Return (X, Y) of the center of cell containing provided text 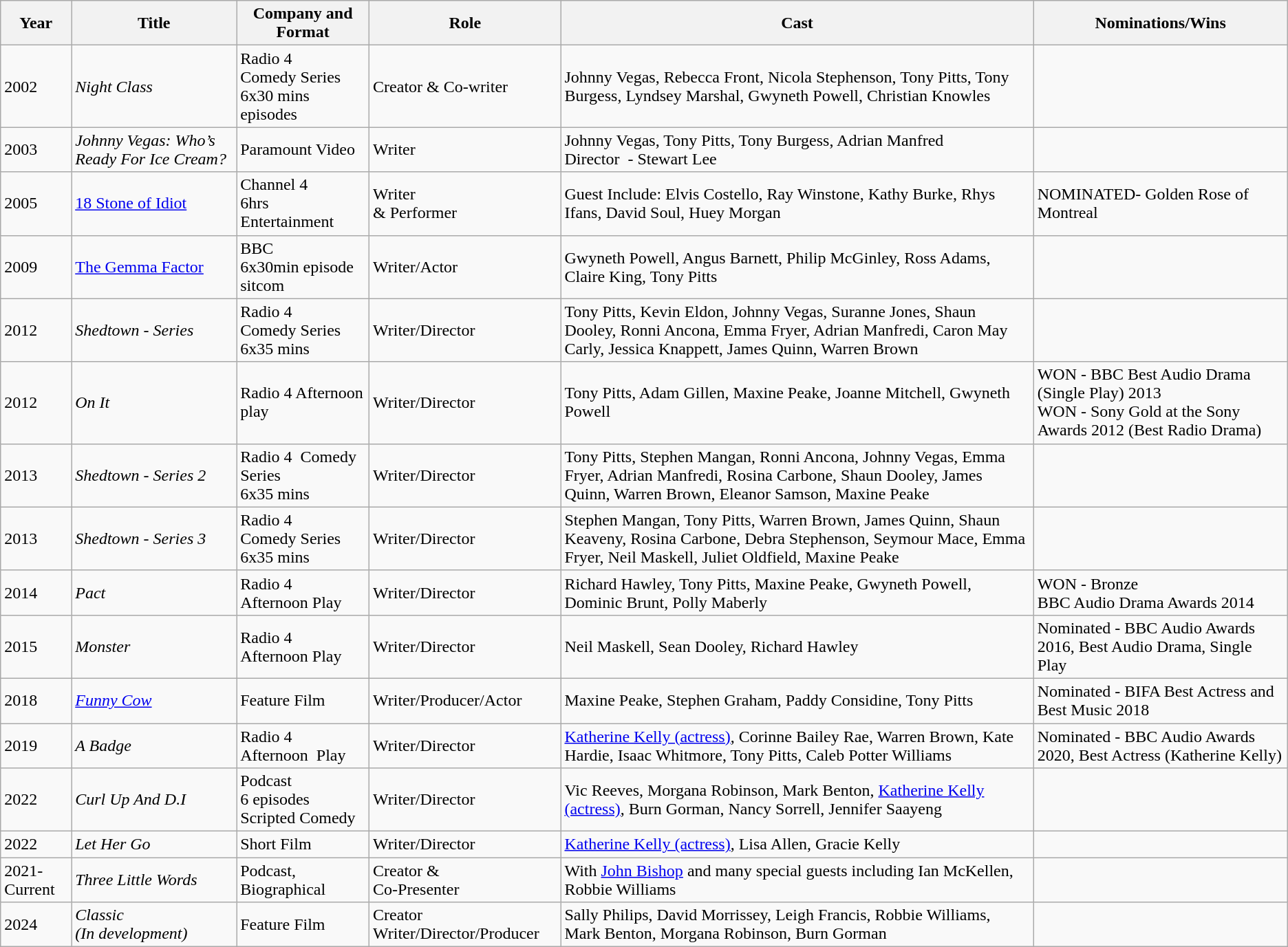
Role (465, 23)
Three Little Words (154, 880)
Funny Cow (154, 700)
Sally Philips, David Morrissey, Leigh Francis, Robbie Williams, Mark Benton, Morgana Robinson, Burn Gorman (797, 924)
Writer (465, 150)
Nominations/Wins (1160, 23)
2015 (36, 646)
Katherine Kelly (actress), Lisa Allen, Gracie Kelly (797, 845)
With John Bishop and many special guests including Ian McKellen, Robbie Williams (797, 880)
2002 (36, 87)
Richard Hawley, Tony Pitts, Maxine Peake, Gwyneth Powell, Dominic Brunt, Polly Maberly (797, 593)
2005 (36, 204)
Writer& Performer (465, 204)
Johnny Vegas, Rebecca Front, Nicola Stephenson, Tony Pitts, Tony Burgess, Lyndsey Marshal, Gwyneth Powell, Christian Knowles (797, 87)
Shedtown - Series (154, 330)
Night Class (154, 87)
Neil Maskell, Sean Dooley, Richard Hawley (797, 646)
Paramount Video (303, 150)
Writer/Actor (465, 267)
Channel 46hrs Entertainment (303, 204)
Nominated - BIFA Best Actress and Best Music 2018 (1160, 700)
Maxine Peake, Stephen Graham, Paddy Considine, Tony Pitts (797, 700)
2014 (36, 593)
Shedtown - Series 2 (154, 475)
Creator Writer/Director/Producer (465, 924)
2019 (36, 745)
2024 (36, 924)
18 Stone of Idiot (154, 204)
Nominated - BBC Audio Awards 2020, Best Actress (Katherine Kelly) (1160, 745)
Curl Up And D.I (154, 800)
Let Her Go (154, 845)
Nominated - BBC Audio Awards 2016, Best Audio Drama, Single Play (1160, 646)
WON - BronzeBBC Audio Drama Awards 2014 (1160, 593)
WON - BBC Best Audio Drama (Single Play) 2013WON - Sony Gold at the Sony Awards 2012 (Best Radio Drama) (1160, 403)
Podcast, Biographical (303, 880)
Short Film (303, 845)
Katherine Kelly (actress), Corinne Bailey Rae, Warren Brown, Kate Hardie, Isaac Whitmore, Tony Pitts, Caleb Potter Williams (797, 745)
Title (154, 23)
Radio 4 Afternoon play (303, 403)
Classic(In development) (154, 924)
2021-Current (36, 880)
Shedtown - Series 3 (154, 538)
NOMINATED- Golden Rose of Montreal (1160, 204)
Radio 4Comedy Series6x30 mins episodes (303, 87)
Podcast6 episodes Scripted Comedy (303, 800)
Monster (154, 646)
Tony Pitts, Adam Gillen, Maxine Peake, Joanne Mitchell, Gwyneth Powell (797, 403)
2018 (36, 700)
Guest Include: Elvis Costello, Ray Winstone, Kathy Burke, Rhys Ifans, David Soul, Huey Morgan (797, 204)
Gwyneth Powell, Angus Barnett, Philip McGinley, Ross Adams, Claire King, Tony Pitts (797, 267)
Company and Format (303, 23)
Johnny Vegas, Tony Pitts, Tony Burgess, Adrian ManfredDirector - Stewart Lee (797, 150)
On It (154, 403)
2003 (36, 150)
The Gemma Factor (154, 267)
Year (36, 23)
Creator & Co-writer (465, 87)
Vic Reeves, Morgana Robinson, Mark Benton, Katherine Kelly (actress), Burn Gorman, Nancy Sorrell, Jennifer Saayeng (797, 800)
2009 (36, 267)
A Badge (154, 745)
Writer/Producer/Actor (465, 700)
Cast (797, 23)
BBC6x30min episode sitcom (303, 267)
Creator &Co-Presenter (465, 880)
Pact (154, 593)
Johnny Vegas: Who’s Ready For Ice Cream? (154, 150)
Radio 4 Comedy Series6x35 mins (303, 475)
